Return the [X, Y] coordinate for the center point of the cell that contains the specified text.  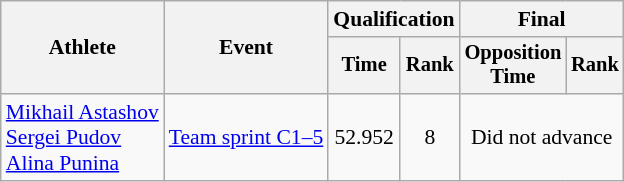
Mikhail AstashovSergei PudovAlina Punina [82, 138]
Did not advance [542, 138]
Qualification [394, 19]
52.952 [364, 138]
Team sprint C1–5 [246, 138]
Time [364, 66]
Event [246, 48]
8 [430, 138]
Athlete [82, 48]
Final [542, 19]
OppositionTime [514, 66]
